For the text-containing cell, return its midpoint in [x, y] coordinate format. 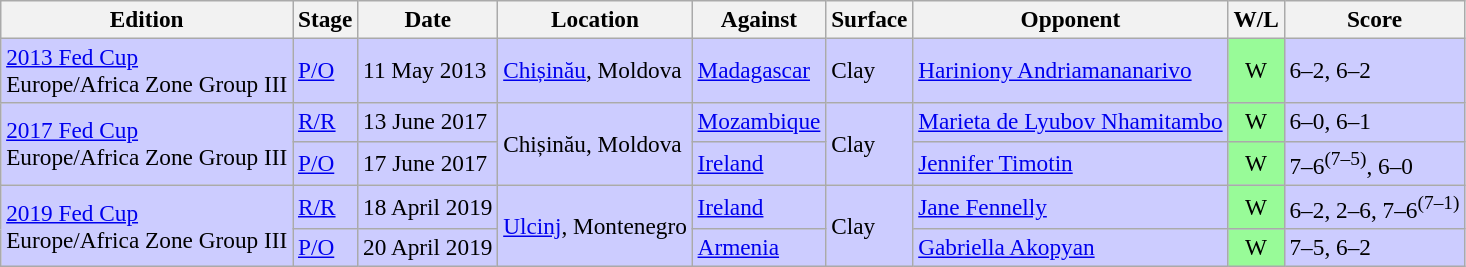
Jane Fennelly [1070, 207]
Score [1374, 19]
17 June 2017 [428, 163]
Edition [147, 19]
Jennifer Timotin [1070, 163]
Surface [870, 19]
2017 Fed Cup Europe/Africa Zone Group III [147, 144]
Marieta de Lyubov Nhamitambo [1070, 122]
20 April 2019 [428, 248]
W/L [1256, 19]
Hariniony Andriamananarivo [1070, 70]
13 June 2017 [428, 122]
Date [428, 19]
7–5, 6–2 [1374, 248]
11 May 2013 [428, 70]
Gabriella Akopyan [1070, 248]
Against [759, 19]
7–6(7–5), 6–0 [1374, 163]
Madagascar [759, 70]
Mozambique [759, 122]
6–0, 6–1 [1374, 122]
Location [595, 19]
18 April 2019 [428, 207]
Stage [326, 19]
6–2, 2–6, 7–6(7–1) [1374, 207]
Ulcinj, Montenegro [595, 226]
Armenia [759, 248]
Opponent [1070, 19]
6–2, 6–2 [1374, 70]
2019 Fed Cup Europe/Africa Zone Group III [147, 226]
2013 Fed Cup Europe/Africa Zone Group III [147, 70]
